Provide the (X, Y) coordinate of the cell's center where the given text is located.  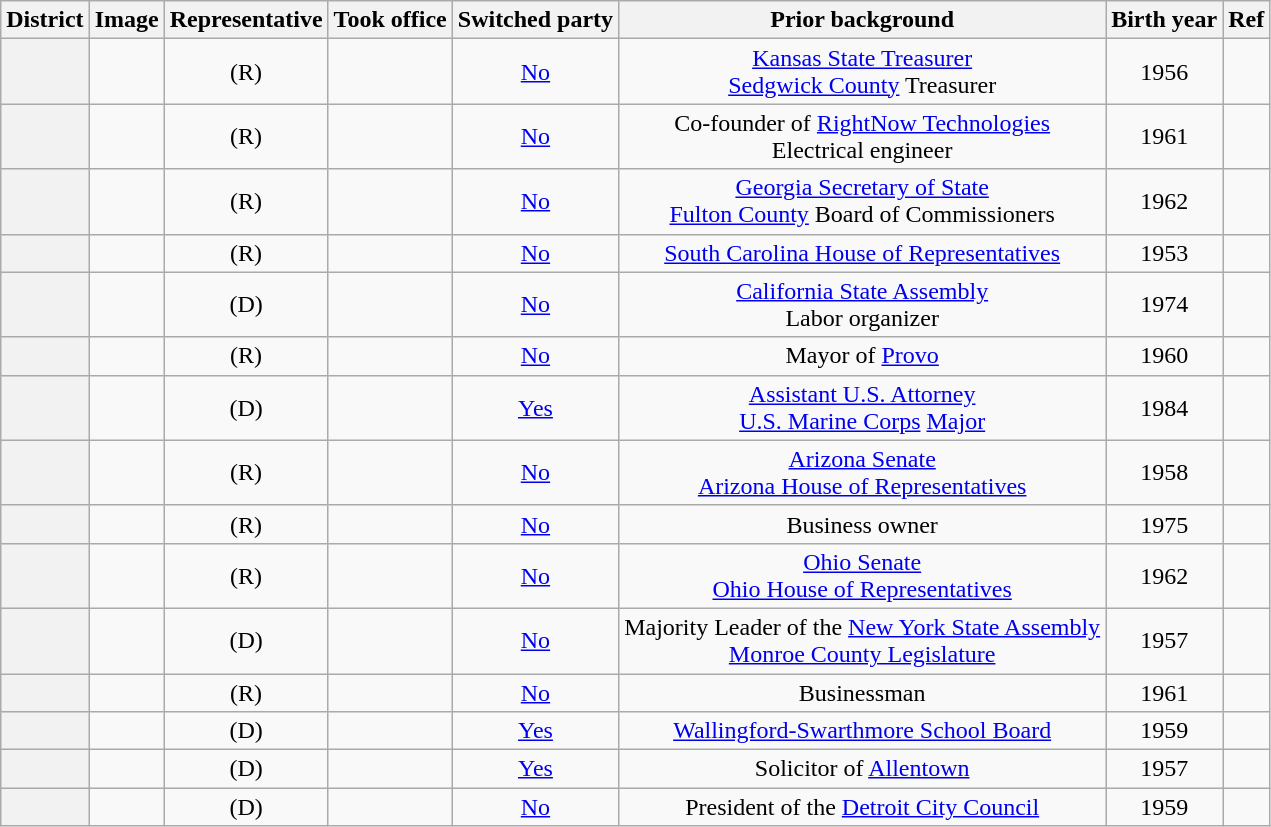
1958 (1164, 472)
District (45, 20)
Businessman (862, 693)
Assistant U.S. AttorneyU.S. Marine Corps Major (862, 408)
Kansas State TreasurerSedgwick County Treasurer (862, 72)
Switched party (535, 20)
Wallingford-Swarthmore School Board (862, 731)
Representative (246, 20)
1956 (1164, 72)
Arizona SenateArizona House of Representatives (862, 472)
Co-founder of RightNow TechnologiesElectrical engineer (862, 136)
Prior background (862, 20)
1975 (1164, 524)
Took office (390, 20)
1953 (1164, 253)
Image (126, 20)
Georgia Secretary of StateFulton County Board of Commissioners (862, 202)
1974 (1164, 304)
Mayor of Provo (862, 356)
Solicitor of Allentown (862, 769)
California State AssemblyLabor organizer (862, 304)
1960 (1164, 356)
1984 (1164, 408)
Business owner (862, 524)
Ref (1246, 20)
South Carolina House of Representatives (862, 253)
Ohio SenateOhio House of Representatives (862, 576)
Majority Leader of the New York State AssemblyMonroe County Legislature (862, 640)
President of the Detroit City Council (862, 807)
Birth year (1164, 20)
